For the text-containing cell, return its midpoint in (X, Y) coordinate format. 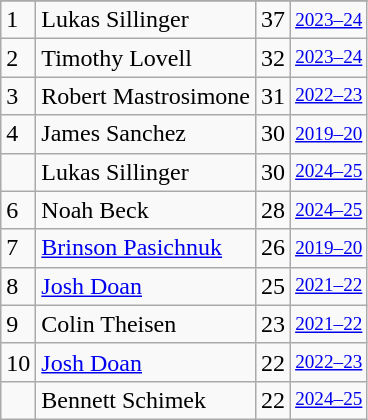
Robert Mastrosimone (146, 96)
Timothy Lovell (146, 58)
28 (274, 210)
6 (18, 210)
Noah Beck (146, 210)
3 (18, 96)
8 (18, 286)
1 (18, 20)
7 (18, 248)
32 (274, 58)
23 (274, 324)
26 (274, 248)
Colin Theisen (146, 324)
31 (274, 96)
4 (18, 134)
Bennett Schimek (146, 400)
37 (274, 20)
9 (18, 324)
Brinson Pasichnuk (146, 248)
25 (274, 286)
James Sanchez (146, 134)
2 (18, 58)
10 (18, 362)
